Locate the cell with the specified text and output its [x, y] center coordinate. 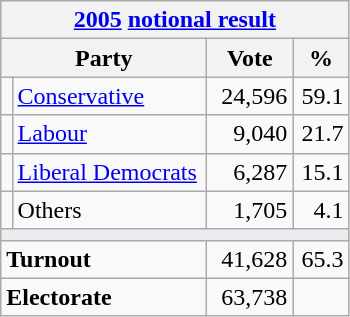
6,287 [250, 172]
Party [104, 58]
Others [110, 210]
59.1 [321, 96]
1,705 [250, 210]
63,738 [250, 297]
9,040 [250, 134]
Turnout [104, 259]
24,596 [250, 96]
21.7 [321, 134]
Conservative [110, 96]
41,628 [250, 259]
Labour [110, 134]
15.1 [321, 172]
Electorate [104, 297]
65.3 [321, 259]
2005 notional result [175, 20]
Liberal Democrats [110, 172]
Vote [250, 58]
% [321, 58]
4.1 [321, 210]
